Output the [X, Y] coordinate of the center of the cell containing the given text.  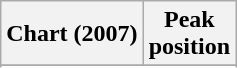
Chart (2007) [72, 34]
Peakposition [189, 34]
